Locate the cell with the specified text and output its (X, Y) center coordinate. 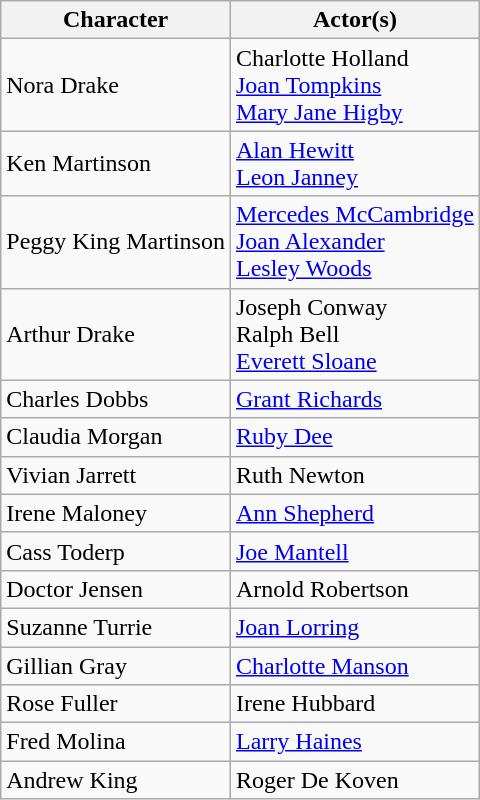
Doctor Jensen (116, 589)
Alan HewittLeon Janney (354, 164)
Actor(s) (354, 20)
Charles Dobbs (116, 399)
Ken Martinson (116, 164)
Grant Richards (354, 399)
Charlotte Manson (354, 665)
Suzanne Turrie (116, 627)
Joe Mantell (354, 551)
Gillian Gray (116, 665)
Fred Molina (116, 742)
Larry Haines (354, 742)
Ruth Newton (354, 475)
Mercedes McCambridgeJoan AlexanderLesley Woods (354, 242)
Vivian Jarrett (116, 475)
Ann Shepherd (354, 513)
Nora Drake (116, 85)
Character (116, 20)
Rose Fuller (116, 704)
Peggy King Martinson (116, 242)
Cass Toderp (116, 551)
Charlotte HollandJoan TompkinsMary Jane Higby (354, 85)
Claudia Morgan (116, 437)
Irene Maloney (116, 513)
Andrew King (116, 780)
Ruby Dee (354, 437)
Roger De Koven (354, 780)
Arthur Drake (116, 334)
Arnold Robertson (354, 589)
Joseph ConwayRalph BellEverett Sloane (354, 334)
Joan Lorring (354, 627)
Irene Hubbard (354, 704)
